Extract the (x, y) coordinate from the center of the cell holding the provided text.  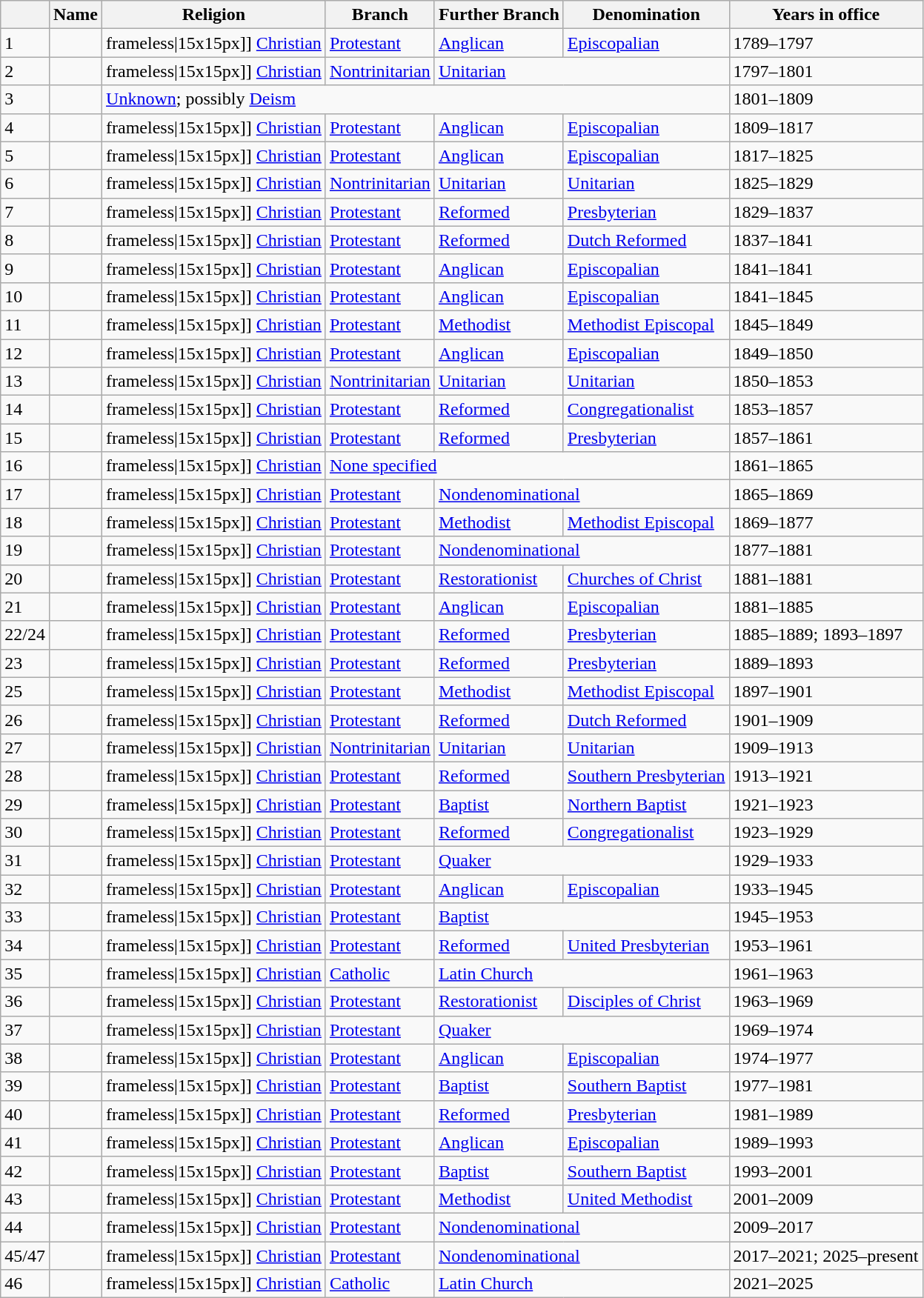
44 (25, 1227)
1857–1861 (825, 438)
1877–1881 (825, 550)
8 (25, 240)
41 (25, 1142)
1881–1885 (825, 607)
1849–1850 (825, 353)
2021–2025 (825, 1284)
1909–1913 (825, 748)
None specified (528, 466)
1961–1963 (825, 973)
20 (25, 579)
2017–2021; 2025–present (825, 1256)
34 (25, 945)
13 (25, 382)
33 (25, 917)
1829–1837 (825, 212)
39 (25, 1086)
1963–1969 (825, 1002)
17 (25, 494)
1913–1921 (825, 776)
1850–1853 (825, 382)
1861–1865 (825, 466)
22/24 (25, 635)
27 (25, 748)
21 (25, 607)
1 (25, 43)
1865–1869 (825, 494)
Disciples of Christ (646, 1002)
1981–1989 (825, 1114)
1933–1945 (825, 889)
25 (25, 691)
1953–1961 (825, 945)
1945–1953 (825, 917)
6 (25, 184)
1853–1857 (825, 410)
United Methodist (646, 1199)
7 (25, 212)
30 (25, 833)
2009–2017 (825, 1227)
10 (25, 296)
16 (25, 466)
Denomination (646, 15)
37 (25, 1030)
Unknown; possibly Deism (416, 99)
1841–1845 (825, 296)
1845–1849 (825, 324)
1989–1993 (825, 1142)
Religion (214, 15)
1869–1877 (825, 522)
28 (25, 776)
46 (25, 1284)
12 (25, 353)
Northern Baptist (646, 804)
Churches of Christ (646, 579)
19 (25, 550)
1885–1889; 1893–1897 (825, 635)
1809–1817 (825, 127)
4 (25, 127)
1817–1825 (825, 156)
36 (25, 1002)
2 (25, 71)
40 (25, 1114)
1837–1841 (825, 240)
Southern Presbyterian (646, 776)
26 (25, 719)
United Presbyterian (646, 945)
1881–1881 (825, 579)
14 (25, 410)
1841–1841 (825, 268)
5 (25, 156)
15 (25, 438)
9 (25, 268)
1789–1797 (825, 43)
1897–1901 (825, 691)
18 (25, 522)
Name (76, 15)
3 (25, 99)
1825–1829 (825, 184)
31 (25, 861)
1797–1801 (825, 71)
43 (25, 1199)
23 (25, 663)
1929–1933 (825, 861)
32 (25, 889)
Branch (379, 15)
Years in office (825, 15)
1974–1977 (825, 1058)
38 (25, 1058)
1801–1809 (825, 99)
42 (25, 1171)
1923–1929 (825, 833)
45/47 (25, 1256)
1889–1893 (825, 663)
1901–1909 (825, 719)
35 (25, 973)
Further Branch (499, 15)
29 (25, 804)
11 (25, 324)
1993–2001 (825, 1171)
1969–1974 (825, 1030)
1977–1981 (825, 1086)
1921–1923 (825, 804)
2001–2009 (825, 1199)
